Scan for the cell matching the given text and deliver its [X, Y] coordinate at center. 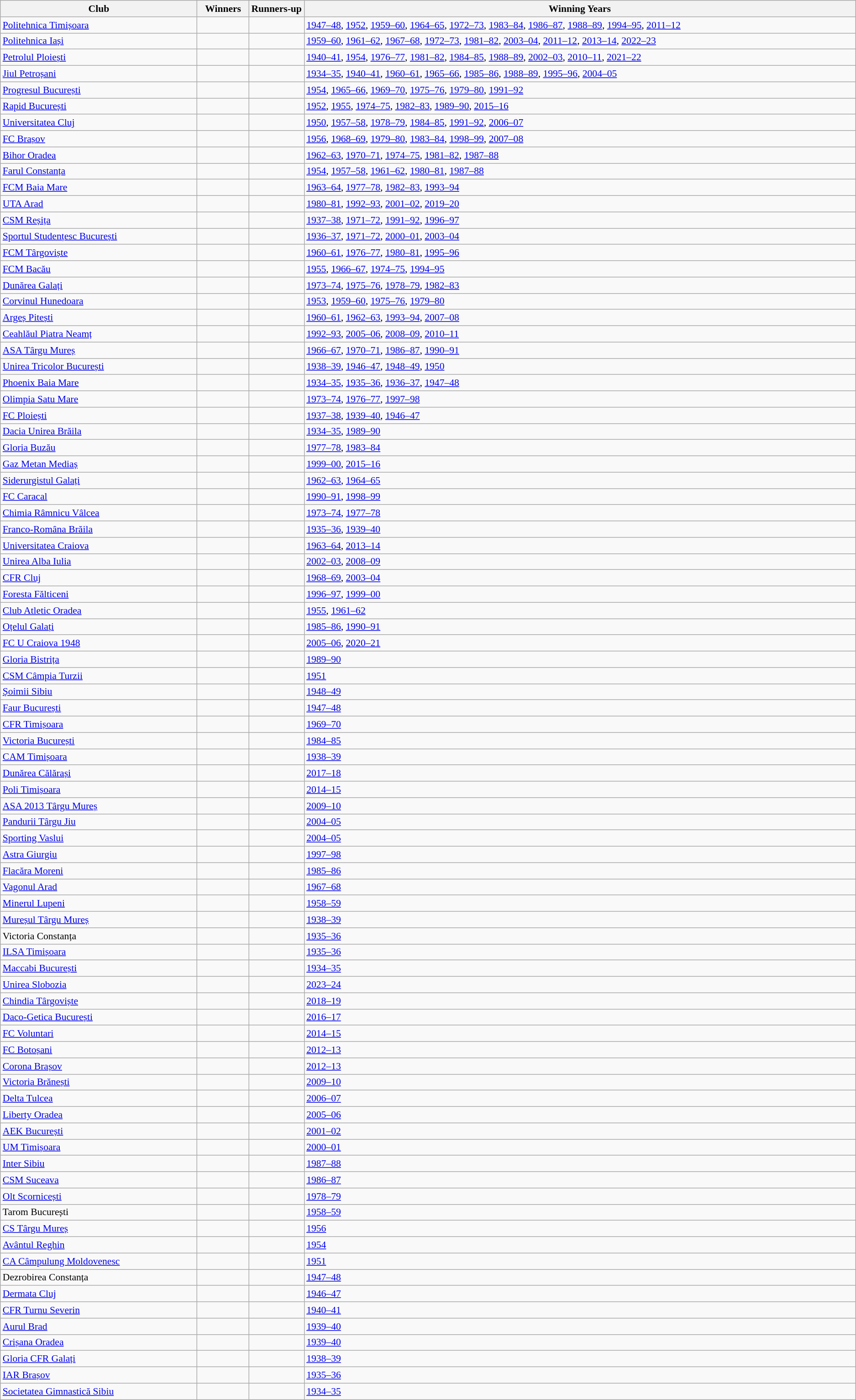
1955, 1961–62 [580, 611]
Corona Brașov [99, 1066]
Club [99, 9]
1934–35, 1940–41, 1960–61, 1965–66, 1985–86, 1988–89, 1995–96, 2004–05 [580, 74]
Victoria București [99, 741]
Winning Years [580, 9]
1989–90 [580, 659]
2000–01 [580, 1147]
FC Caracal [99, 497]
2023–24 [580, 985]
2002–03, 2008–09 [580, 562]
Foresta Fălticeni [99, 595]
CA Câmpulung Moldovenesc [99, 1261]
CS Târgu Mureș [99, 1229]
UM Timișoara [99, 1147]
1973–74, 1975–76, 1978–79, 1982–83 [580, 285]
FC Brașov [99, 139]
Chimia Râmnicu Vâlcea [99, 513]
1938–39, 1946–47, 1948–49, 1950 [580, 367]
Club Atletic Oradea [99, 611]
Sporting Vaslui [99, 838]
1954, 1965–66, 1969–70, 1975–76, 1979–80, 1991–92 [580, 90]
1959–60, 1961–62, 1967–68, 1972–73, 1981–82, 2003–04, 2011–12, 2013–14, 2022–23 [580, 41]
Runners-up [277, 9]
FC U Craiova 1948 [99, 643]
1935–36, 1939–40 [580, 529]
1962–63, 1964–65 [580, 480]
ASA Târgu Mureș [99, 350]
1968–69, 2003–04 [580, 578]
1987–88 [580, 1164]
CFR Cluj [99, 578]
2001–02 [580, 1131]
Dunărea Galați [99, 285]
Politehnica Timișoara [99, 25]
FCM Bacău [99, 269]
Aurul Brad [99, 1326]
1966–67, 1970–71, 1986–87, 1990–91 [580, 350]
2005–06 [580, 1115]
Phoenix Baia Mare [99, 383]
Ceahlăul Piatra Neamț [99, 334]
Astra Giurgiu [99, 855]
ASA 2013 Târgu Mureș [99, 806]
2018–19 [580, 1001]
Bihor Oradea [99, 155]
Argeș Pitești [99, 318]
Pandurii Târgu Jiu [99, 822]
Avântul Reghin [99, 1245]
1978–79 [580, 1196]
Mureșul Târgu Mureș [99, 920]
1996–97, 1999–00 [580, 595]
1973–74, 1976–77, 1997–98 [580, 399]
1990–91, 1998–99 [580, 497]
1967–68 [580, 887]
Politehnica Iași [99, 41]
1962–63, 1970–71, 1974–75, 1981–82, 1987–88 [580, 155]
Poli Timișoara [99, 789]
1969–70 [580, 725]
Olimpia Satu Mare [99, 399]
1973–74, 1977–78 [580, 513]
Progresul București [99, 90]
Oțelul Galați [99, 627]
Winners [223, 9]
CSM Câmpia Turzii [99, 676]
2006–07 [580, 1099]
1940–41 [580, 1310]
Societatea Gimnastică Sibiu [99, 1391]
Franco-Româna Brăila [99, 529]
Gaz Metan Mediaș [99, 464]
1997–98 [580, 855]
Victoria Constanța [99, 936]
1954 [580, 1245]
FC Botoșani [99, 1050]
1950, 1957–58, 1978–79, 1984–85, 1991–92, 2006–07 [580, 123]
1954, 1957–58, 1961–62, 1980–81, 1987–88 [580, 171]
1984–85 [580, 741]
FCM Baia Mare [99, 188]
Chindia Târgoviște [99, 1001]
Șoimii Sibiu [99, 692]
CFR Turnu Severin [99, 1310]
1955, 1966–67, 1974–75, 1994–95 [580, 269]
1956 [580, 1229]
AEK București [99, 1131]
Farul Constanța [99, 171]
1985–86, 1990–91 [580, 627]
1985–86 [580, 871]
Universitatea Cluj [99, 123]
Dunărea Călărași [99, 774]
Daco-Getica București [99, 1017]
1963–64, 1977–78, 1982–83, 1993–94 [580, 188]
1937–38, 1971–72, 1991–92, 1996–97 [580, 220]
1960–61, 1976–77, 1980–81, 1995–96 [580, 253]
1940–41, 1954, 1976–77, 1981–82, 1984–85, 1988–89, 2002–03, 2010–11, 2021–22 [580, 58]
1953, 1959–60, 1975–76, 1979–80 [580, 301]
1936–37, 1971–72, 2000–01, 2003–04 [580, 237]
Gloria Bistrița [99, 659]
Crișana Oradea [99, 1342]
1952, 1955, 1974–75, 1982–83, 1989–90, 2015–16 [580, 106]
Dezrobirea Constanța [99, 1278]
Rapid București [99, 106]
Gloria Buzău [99, 448]
UTA Arad [99, 204]
Unirea Tricolor București [99, 367]
Unirea Alba Iulia [99, 562]
Flacăra Moreni [99, 871]
CSM Reșița [99, 220]
Olt Scornicești [99, 1196]
FC Voluntari [99, 1034]
CFR Timișoara [99, 725]
Gloria CFR Galați [99, 1359]
CSM Suceava [99, 1180]
Siderurgistul Galați [99, 480]
Unirea Slobozia [99, 985]
Tarom București [99, 1212]
Jiul Petroșani [99, 74]
Liberty Oradea [99, 1115]
1980–81, 1992–93, 2001–02, 2019–20 [580, 204]
Maccabi București [99, 968]
Minerul Lupeni [99, 904]
IAR Brașov [99, 1375]
Universitatea Craiova [99, 546]
1999–00, 2015–16 [580, 464]
Sportul Studențesc București [99, 237]
1963–64, 2013–14 [580, 546]
1934–35, 1989–90 [580, 432]
1992–93, 2005–06, 2008–09, 2010–11 [580, 334]
2017–18 [580, 774]
1937–38, 1939–40, 1946–47 [580, 416]
2016–17 [580, 1017]
Inter Sibiu [99, 1164]
Vagonul Arad [99, 887]
1947–48, 1952, 1959–60, 1964–65, 1972–73, 1983–84, 1986–87, 1988–89, 1994–95, 2011–12 [580, 25]
1948–49 [580, 692]
Corvinul Hunedoara [99, 301]
1934–35, 1935–36, 1936–37, 1947–48 [580, 383]
Victoria Brănești [99, 1082]
CAM Timișoara [99, 757]
1960–61, 1962–63, 1993–94, 2007–08 [580, 318]
1946–47 [580, 1294]
Faur București [99, 708]
ILSA Timișoara [99, 952]
Petrolul Ploiești [99, 58]
FC Ploiești [99, 416]
FCM Târgoviște [99, 253]
1956, 1968–69, 1979–80, 1983–84, 1998–99, 2007–08 [580, 139]
Delta Tulcea [99, 1099]
Dermata Cluj [99, 1294]
1977–78, 1983–84 [580, 448]
Dacia Unirea Brăila [99, 432]
1986–87 [580, 1180]
2005–06, 2020–21 [580, 643]
